Output the [X, Y] coordinate of the center of the cell containing the given text.  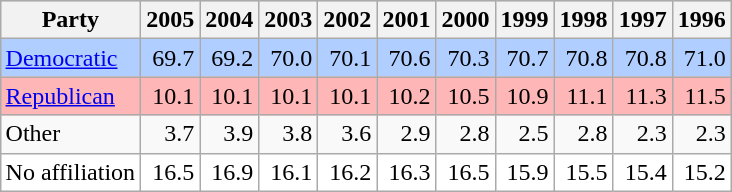
16.2 [348, 172]
15.4 [642, 172]
2.9 [406, 134]
2004 [230, 20]
3.9 [230, 134]
16.1 [288, 172]
11.3 [642, 96]
1997 [642, 20]
Party [70, 20]
10.9 [524, 96]
70.3 [466, 58]
2001 [406, 20]
2005 [170, 20]
2002 [348, 20]
16.9 [230, 172]
1998 [584, 20]
15.2 [702, 172]
Democratic [70, 58]
11.5 [702, 96]
69.2 [230, 58]
No affiliation [70, 172]
1996 [702, 20]
3.7 [170, 134]
3.8 [288, 134]
Republican [70, 96]
70.1 [348, 58]
15.5 [584, 172]
70.7 [524, 58]
2.5 [524, 134]
15.9 [524, 172]
2000 [466, 20]
16.3 [406, 172]
69.7 [170, 58]
10.2 [406, 96]
71.0 [702, 58]
Other [70, 134]
10.5 [466, 96]
11.1 [584, 96]
3.6 [348, 134]
70.0 [288, 58]
1999 [524, 20]
70.6 [406, 58]
2003 [288, 20]
